Extract the [X, Y] coordinate from the center of the cell holding the provided text.  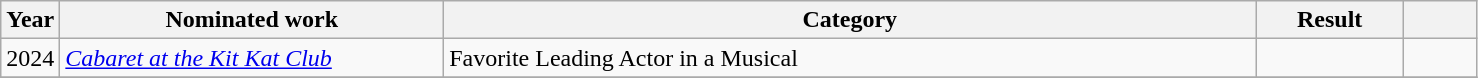
Result [1330, 20]
2024 [30, 58]
Cabaret at the Kit Kat Club [252, 58]
Category [850, 20]
Favorite Leading Actor in a Musical [850, 58]
Nominated work [252, 20]
Year [30, 20]
